Output the (x, y) coordinate of the center of the cell containing the given text.  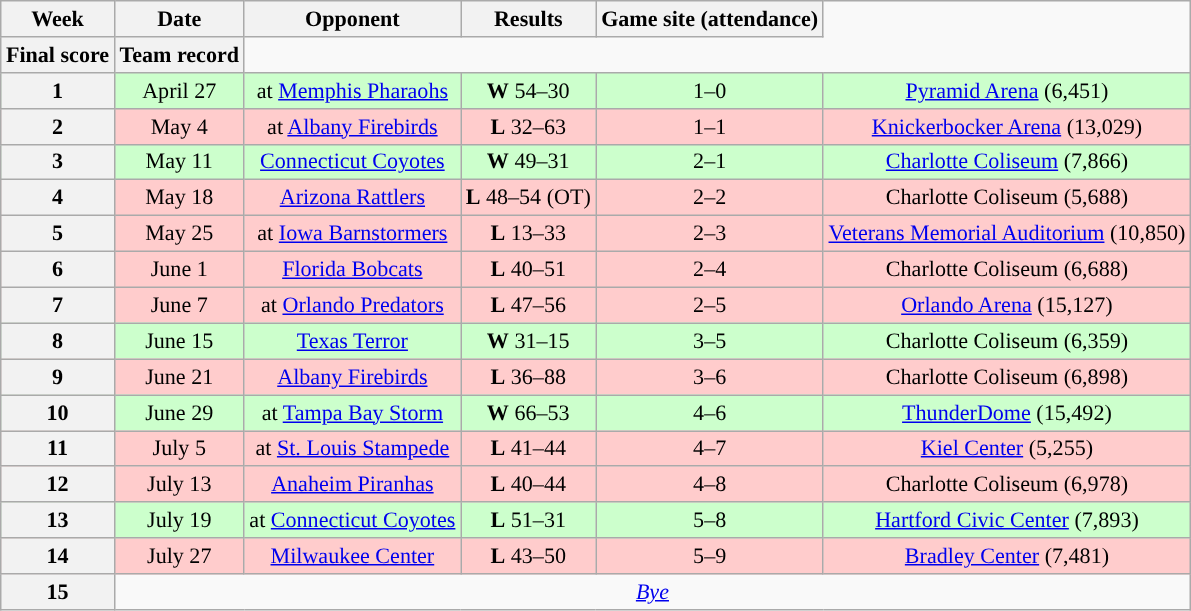
L 36–88 (528, 377)
Veterans Memorial Auditorium (10,850) (1006, 233)
W 49–31 (528, 162)
11 (58, 448)
May 25 (179, 233)
4–8 (710, 484)
5–8 (710, 520)
at Tampa Bay Storm (352, 412)
Pyramid Arena (6,451) (1006, 90)
8 (58, 341)
May 18 (179, 198)
Charlotte Coliseum (5,688) (1006, 198)
3–5 (710, 341)
9 (58, 377)
L 47–56 (528, 305)
ThunderDome (15,492) (1006, 412)
L 32–63 (528, 126)
July 13 (179, 484)
L 40–51 (528, 269)
7 (58, 305)
2–5 (710, 305)
April 27 (179, 90)
L 51–31 (528, 520)
Charlotte Coliseum (6,359) (1006, 341)
10 (58, 412)
at Connecticut Coyotes (352, 520)
Albany Firebirds (352, 377)
Florida Bobcats (352, 269)
2–3 (710, 233)
Results (528, 18)
4 (58, 198)
W 66–53 (528, 412)
14 (58, 556)
Date (179, 18)
Bradley Center (7,481) (1006, 556)
Charlotte Coliseum (6,978) (1006, 484)
Opponent (352, 18)
at Orlando Predators (352, 305)
15 (58, 591)
Week (58, 18)
L 13–33 (528, 233)
6 (58, 269)
W 31–15 (528, 341)
4–6 (710, 412)
May 4 (179, 126)
1–1 (710, 126)
July 19 (179, 520)
Kiel Center (5,255) (1006, 448)
3–6 (710, 377)
June 29 (179, 412)
Anaheim Piranhas (352, 484)
Final score (58, 54)
5–9 (710, 556)
L 48–54 (OT) (528, 198)
Connecticut Coyotes (352, 162)
W 54–30 (528, 90)
Charlotte Coliseum (6,688) (1006, 269)
Hartford Civic Center (7,893) (1006, 520)
2–4 (710, 269)
at Memphis Pharaohs (352, 90)
Charlotte Coliseum (6,898) (1006, 377)
L 43–50 (528, 556)
July 5 (179, 448)
Milwaukee Center (352, 556)
Charlotte Coliseum (7,866) (1006, 162)
1 (58, 90)
4–7 (710, 448)
12 (58, 484)
Texas Terror (352, 341)
at Albany Firebirds (352, 126)
13 (58, 520)
2–1 (710, 162)
L 40–44 (528, 484)
Knickerbocker Arena (13,029) (1006, 126)
June 1 (179, 269)
at St. Louis Stampede (352, 448)
June 15 (179, 341)
2–2 (710, 198)
June 21 (179, 377)
Game site (attendance) (710, 18)
L 41–44 (528, 448)
July 27 (179, 556)
May 11 (179, 162)
June 7 (179, 305)
1–0 (710, 90)
at Iowa Barnstormers (352, 233)
3 (58, 162)
Team record (179, 54)
2 (58, 126)
Orlando Arena (15,127) (1006, 305)
Bye (652, 591)
Arizona Rattlers (352, 198)
5 (58, 233)
